Find where the given text appears and provide that cell's center as [X, Y] coordinate. 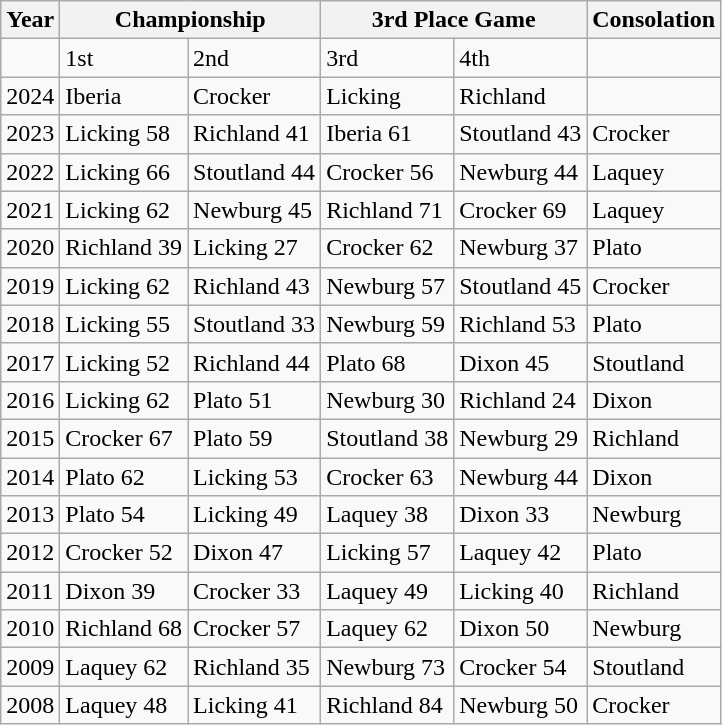
2011 [30, 591]
Plato 54 [124, 515]
Consolation [654, 20]
Licking 40 [520, 591]
Richland 84 [388, 705]
Laquey 38 [388, 515]
Newburg 57 [388, 286]
2023 [30, 134]
Crocker 33 [254, 591]
Newburg 45 [254, 210]
Richland 53 [520, 324]
2022 [30, 172]
1st [124, 58]
Richland 43 [254, 286]
Stoutland 33 [254, 324]
2016 [30, 400]
2nd [254, 58]
Newburg 73 [388, 667]
Stoutland 44 [254, 172]
2013 [30, 515]
Stoutland 38 [388, 438]
Licking 41 [254, 705]
Licking 52 [124, 362]
Richland 41 [254, 134]
Richland 44 [254, 362]
Licking 27 [254, 248]
4th [520, 58]
Richland 68 [124, 629]
Stoutland 43 [520, 134]
2009 [30, 667]
Crocker 62 [388, 248]
2019 [30, 286]
Licking 66 [124, 172]
Dixon 45 [520, 362]
Richland 24 [520, 400]
Crocker 69 [520, 210]
2024 [30, 96]
Crocker 56 [388, 172]
Plato 51 [254, 400]
2008 [30, 705]
Newburg 30 [388, 400]
Iberia [124, 96]
Newburg 29 [520, 438]
Newburg 37 [520, 248]
2014 [30, 477]
Dixon 50 [520, 629]
2015 [30, 438]
Crocker 54 [520, 667]
Licking 49 [254, 515]
3rd [388, 58]
Richland 35 [254, 667]
Richland 71 [388, 210]
2018 [30, 324]
Year [30, 20]
Newburg 59 [388, 324]
2017 [30, 362]
Crocker 52 [124, 553]
Licking [388, 96]
2012 [30, 553]
3rd Place Game [454, 20]
2020 [30, 248]
Dixon 47 [254, 553]
Licking 58 [124, 134]
Championship [190, 20]
2021 [30, 210]
Richland 39 [124, 248]
Plato 62 [124, 477]
Plato 59 [254, 438]
Crocker 67 [124, 438]
Crocker 63 [388, 477]
Stoutland 45 [520, 286]
Iberia 61 [388, 134]
Laquey 42 [520, 553]
Licking 57 [388, 553]
Laquey 48 [124, 705]
Plato 68 [388, 362]
Crocker 57 [254, 629]
Licking 53 [254, 477]
Dixon 33 [520, 515]
Laquey 49 [388, 591]
Licking 55 [124, 324]
2010 [30, 629]
Newburg 50 [520, 705]
Dixon 39 [124, 591]
